Find where the given text appears and provide that cell's center as [x, y] coordinate. 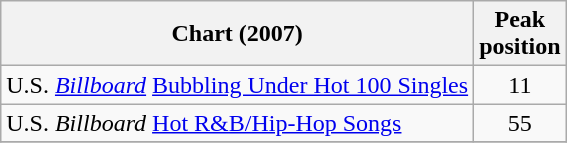
55 [520, 123]
Chart (2007) [238, 34]
U.S. Billboard Hot R&B/Hip-Hop Songs [238, 123]
11 [520, 85]
Peakposition [520, 34]
U.S. Billboard Bubbling Under Hot 100 Singles [238, 85]
